Determine the [x, y] coordinate at the center of the cell enclosing the given text.  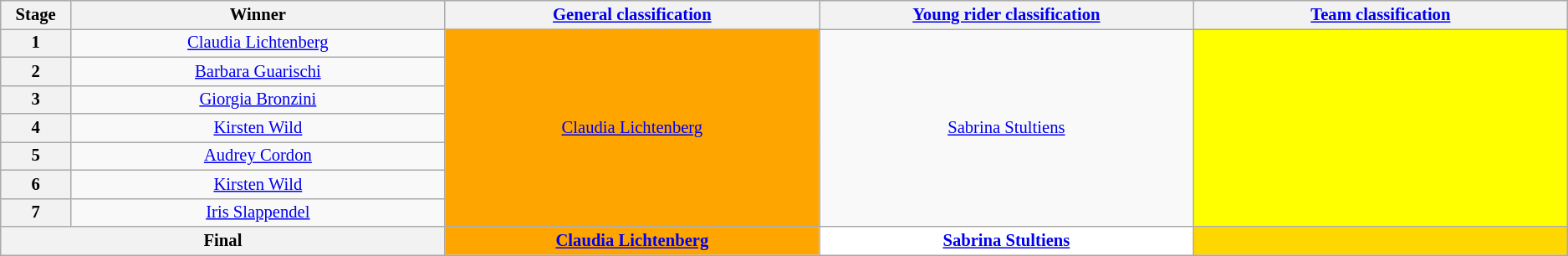
Team classification [1381, 14]
Final [222, 240]
Iris Slappendel [258, 212]
6 [36, 184]
Stage [36, 14]
Barbara Guarischi [258, 71]
Winner [258, 14]
Young rider classification [1007, 14]
5 [36, 156]
7 [36, 212]
Audrey Cordon [258, 156]
2 [36, 71]
Giorgia Bronzini [258, 100]
1 [36, 43]
General classification [632, 14]
4 [36, 128]
3 [36, 100]
